Find where the given text appears and provide that cell's center as [x, y] coordinate. 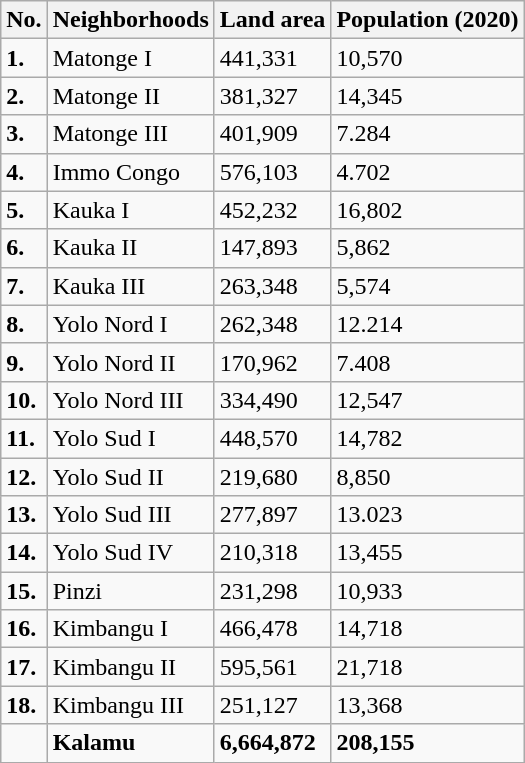
7.284 [428, 134]
13,455 [428, 553]
6,664,872 [272, 743]
6. [24, 248]
170,962 [272, 362]
12,547 [428, 400]
219,680 [272, 477]
231,298 [272, 591]
8,850 [428, 477]
Matonge III [130, 134]
Kauka I [130, 210]
Population (2020) [428, 20]
Yolo Sud III [130, 515]
16,802 [428, 210]
3. [24, 134]
334,490 [272, 400]
21,718 [428, 667]
Immo Congo [130, 172]
Yolo Nord II [130, 362]
13,368 [428, 705]
4. [24, 172]
Matonge II [130, 96]
10. [24, 400]
Kimbangu I [130, 629]
Kimbangu III [130, 705]
277,897 [272, 515]
14,782 [428, 438]
12. [24, 477]
5,574 [428, 286]
18. [24, 705]
147,893 [272, 248]
5. [24, 210]
14,718 [428, 629]
14. [24, 553]
210,318 [272, 553]
251,127 [272, 705]
15. [24, 591]
1. [24, 58]
8. [24, 324]
Kauka II [130, 248]
14,345 [428, 96]
Yolo Nord III [130, 400]
9. [24, 362]
Kauka III [130, 286]
263,348 [272, 286]
Yolo Sud I [130, 438]
401,909 [272, 134]
262,348 [272, 324]
13. [24, 515]
7. [24, 286]
5,862 [428, 248]
576,103 [272, 172]
17. [24, 667]
448,570 [272, 438]
11. [24, 438]
Kimbangu II [130, 667]
452,232 [272, 210]
441,331 [272, 58]
10,570 [428, 58]
Land area [272, 20]
No. [24, 20]
Kalamu [130, 743]
7.408 [428, 362]
Pinzi [130, 591]
13.023 [428, 515]
2. [24, 96]
Yolo Sud IV [130, 553]
Matonge I [130, 58]
10,933 [428, 591]
4.702 [428, 172]
595,561 [272, 667]
16. [24, 629]
12.214 [428, 324]
466,478 [272, 629]
Neighborhoods [130, 20]
Yolo Nord I [130, 324]
208,155 [428, 743]
381,327 [272, 96]
Yolo Sud II [130, 477]
